Capture the cell that displays the provided text and extract its (X, Y) central coordinate. 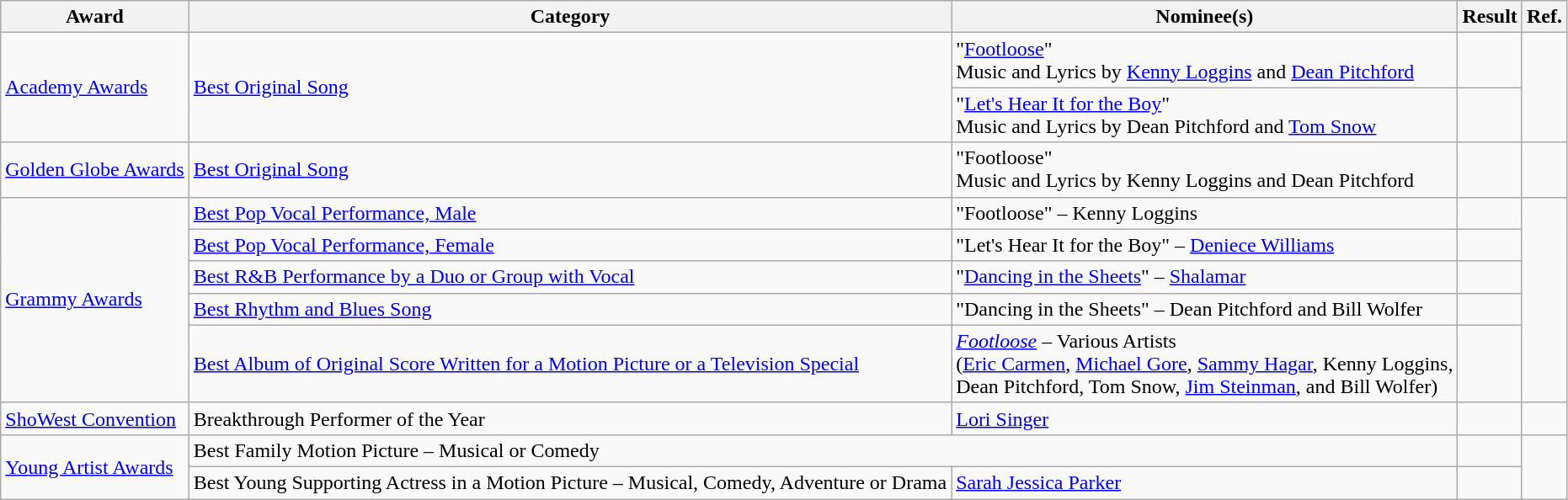
Best Family Motion Picture – Musical or Comedy (824, 450)
Golden Globe Awards (95, 170)
Best Album of Original Score Written for a Motion Picture or a Television Special (569, 364)
Best Rhythm and Blues Song (569, 309)
Lori Singer (1204, 418)
"Dancing in the Sheets" – Dean Pitchford and Bill Wolfer (1204, 309)
Nominee(s) (1204, 17)
"Dancing in the Sheets" – Shalamar (1204, 277)
Best R&B Performance by a Duo or Group with Vocal (569, 277)
Category (569, 17)
Best Pop Vocal Performance, Female (569, 245)
"Let's Hear It for the Boy" Music and Lyrics by Dean Pitchford and Tom Snow (1204, 114)
Ref. (1544, 17)
Grammy Awards (95, 300)
Breakthrough Performer of the Year (569, 418)
Best Young Supporting Actress in a Motion Picture – Musical, Comedy, Adventure or Drama (569, 482)
"Footloose" – Kenny Loggins (1204, 213)
Young Artist Awards (95, 466)
ShoWest Convention (95, 418)
Footloose – Various Artists (Eric Carmen, Michael Gore, Sammy Hagar, Kenny Loggins, Dean Pitchford, Tom Snow, Jim Steinman, and Bill Wolfer) (1204, 364)
Result (1490, 17)
Best Pop Vocal Performance, Male (569, 213)
"Let's Hear It for the Boy" – Deniece Williams (1204, 245)
Award (95, 17)
Sarah Jessica Parker (1204, 482)
Academy Awards (95, 88)
